For the text-containing cell, return its midpoint in (X, Y) coordinate format. 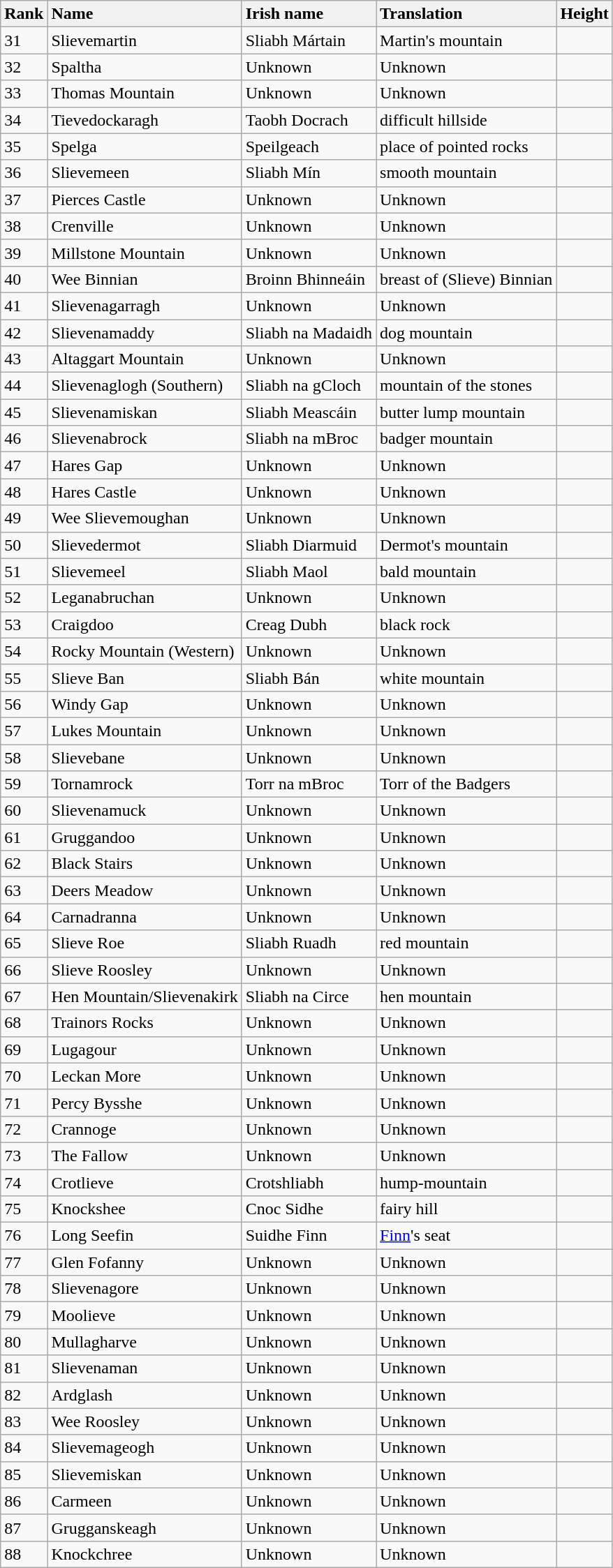
Carnadranna (145, 917)
Deers Meadow (145, 890)
Broinn Bhinneáin (309, 279)
51 (24, 572)
Grugganskeagh (145, 1528)
Slievemeel (145, 572)
66 (24, 970)
48 (24, 492)
Long Seefin (145, 1236)
Mullagharve (145, 1342)
Sliabh na Circe (309, 996)
Martin's mountain (466, 40)
Sliabh Diarmuid (309, 545)
77 (24, 1262)
Height (584, 14)
Slievenamiskan (145, 412)
Slievedermot (145, 545)
78 (24, 1289)
64 (24, 917)
45 (24, 412)
87 (24, 1528)
The Fallow (145, 1156)
Finn's seat (466, 1236)
Wee Slievemoughan (145, 518)
Millstone Mountain (145, 253)
Slievebane (145, 757)
Lukes Mountain (145, 731)
57 (24, 731)
33 (24, 94)
Slievenagore (145, 1289)
80 (24, 1342)
46 (24, 439)
70 (24, 1076)
31 (24, 40)
32 (24, 67)
47 (24, 465)
bald mountain (466, 572)
Slievenamaddy (145, 333)
Slievemiskan (145, 1474)
38 (24, 226)
smooth mountain (466, 173)
Name (145, 14)
Rank (24, 14)
Lugagour (145, 1050)
Hen Mountain/Slievenakirk (145, 996)
Creag Dubh (309, 625)
Slievenagarragh (145, 306)
Gruggandoo (145, 837)
68 (24, 1023)
Knockshee (145, 1209)
Dermot's mountain (466, 545)
88 (24, 1554)
Spelga (145, 147)
71 (24, 1103)
Craigdoo (145, 625)
Tornamrock (145, 784)
Suidhe Finn (309, 1236)
Slievemageogh (145, 1448)
Crotshliabh (309, 1183)
36 (24, 173)
Slieve Roe (145, 943)
84 (24, 1448)
Glen Fofanny (145, 1262)
Leckan More (145, 1076)
72 (24, 1129)
73 (24, 1156)
Sliabh Mártain (309, 40)
83 (24, 1421)
44 (24, 386)
62 (24, 864)
75 (24, 1209)
breast of (Slieve) Binnian (466, 279)
52 (24, 598)
Carmeen (145, 1501)
Slievenaman (145, 1368)
56 (24, 704)
mountain of the stones (466, 386)
42 (24, 333)
Crenville (145, 226)
Rocky Mountain (Western) (145, 651)
63 (24, 890)
Taobh Docrach (309, 120)
Wee Roosley (145, 1421)
74 (24, 1183)
Ardglash (145, 1395)
black rock (466, 625)
Crotlieve (145, 1183)
37 (24, 200)
Slievemartin (145, 40)
59 (24, 784)
67 (24, 996)
dog mountain (466, 333)
Slievenamuck (145, 811)
35 (24, 147)
34 (24, 120)
69 (24, 1050)
Hares Gap (145, 465)
82 (24, 1395)
red mountain (466, 943)
58 (24, 757)
Translation (466, 14)
Speilgeach (309, 147)
butter lump mountain (466, 412)
Trainors Rocks (145, 1023)
60 (24, 811)
43 (24, 359)
Slievenaglogh (Southern) (145, 386)
Crannoge (145, 1129)
54 (24, 651)
40 (24, 279)
Pierces Castle (145, 200)
Sliabh Mín (309, 173)
49 (24, 518)
Irish name (309, 14)
Moolieve (145, 1315)
39 (24, 253)
Slievenabrock (145, 439)
Knockchree (145, 1554)
86 (24, 1501)
Percy Bysshe (145, 1103)
Tievedockaragh (145, 120)
Spaltha (145, 67)
Sliabh Maol (309, 572)
hen mountain (466, 996)
Torr na mBroc (309, 784)
Sliabh Bán (309, 678)
Thomas Mountain (145, 94)
Sliabh Ruadh (309, 943)
white mountain (466, 678)
Altaggart Mountain (145, 359)
85 (24, 1474)
Sliabh na Madaidh (309, 333)
Wee Binnian (145, 279)
place of pointed rocks (466, 147)
Slievemeen (145, 173)
76 (24, 1236)
61 (24, 837)
Hares Castle (145, 492)
Windy Gap (145, 704)
Slieve Ban (145, 678)
81 (24, 1368)
53 (24, 625)
65 (24, 943)
Torr of the Badgers (466, 784)
50 (24, 545)
fairy hill (466, 1209)
Leganabruchan (145, 598)
Sliabh na mBroc (309, 439)
Cnoc Sidhe (309, 1209)
Sliabh Meascáin (309, 412)
55 (24, 678)
41 (24, 306)
79 (24, 1315)
Slieve Roosley (145, 970)
badger mountain (466, 439)
Black Stairs (145, 864)
hump-mountain (466, 1183)
Sliabh na gCloch (309, 386)
difficult hillside (466, 120)
